Extract the (X, Y) coordinate from the center of the cell holding the provided text.  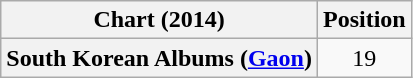
Chart (2014) (160, 20)
19 (364, 58)
Position (364, 20)
South Korean Albums (Gaon) (160, 58)
